Find where the given text appears and provide that cell's center as (X, Y) coordinate. 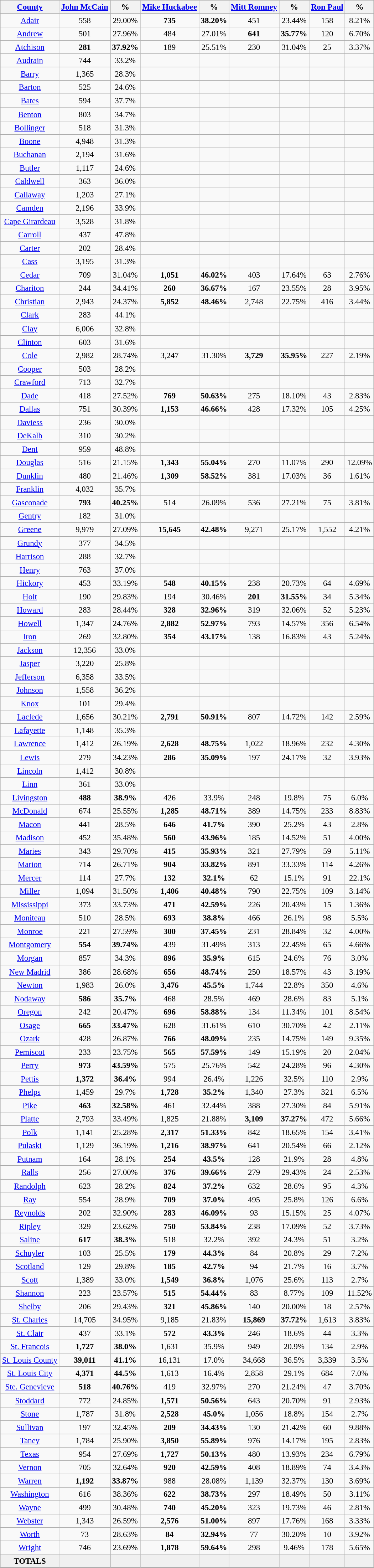
763 (85, 570)
28.08% (214, 1481)
35.93% (214, 851)
2,194 (85, 154)
499 (85, 1507)
1,631 (170, 1347)
Washington (30, 1494)
223 (85, 1293)
33.73% (125, 905)
3,528 (85, 221)
58.88% (214, 1012)
32.8% (125, 329)
178 (327, 1548)
30.70% (294, 1025)
21.15% (125, 463)
386 (85, 972)
6.5% (360, 1092)
Grundy (30, 543)
Jackson (30, 650)
48.71% (214, 811)
48.09% (214, 1039)
38.0% (125, 1347)
2.8% (360, 824)
Hickory (30, 583)
17.64% (294, 275)
34.5% (125, 543)
8.77% (294, 1293)
565 (170, 1052)
60 (327, 1427)
4.26% (360, 865)
20.73% (294, 583)
Wayne (30, 1507)
1,139 (254, 1481)
Howard (30, 610)
236 (85, 422)
356 (327, 623)
42.7% (214, 1267)
128 (254, 1159)
182 (85, 516)
4.25% (360, 409)
1,216 (170, 1146)
744 (85, 61)
St. Clair (30, 1334)
632 (254, 1186)
23.57% (125, 1293)
2.12% (360, 1146)
30.21% (125, 717)
33.5% (125, 677)
120 (327, 34)
3.19% (360, 972)
2.04% (360, 1052)
310 (85, 436)
38.73% (214, 1494)
Boone (30, 141)
39.66% (214, 1173)
55.89% (214, 1440)
3,850 (170, 1440)
36.19% (125, 1146)
Crawford (30, 382)
New Madrid (30, 972)
3.44% (360, 302)
23.62% (125, 1226)
994 (170, 1079)
1,153 (170, 409)
45.20% (214, 1507)
33.1% (125, 1334)
Pike (30, 1106)
510 (85, 918)
18.6% (294, 1334)
3.3% (360, 1334)
Texas (30, 1454)
Lincoln (30, 771)
3,339 (327, 1360)
126 (327, 1200)
824 (170, 1186)
93 (254, 1213)
18 (327, 1307)
Platte (30, 1119)
415 (170, 851)
30.8% (125, 771)
34.3% (125, 958)
20.70% (294, 1401)
47 (327, 1387)
5.11% (360, 851)
9,185 (170, 1320)
St. Francois (30, 1347)
Bollinger (30, 128)
Pemiscot (30, 1052)
705 (85, 1468)
35.3% (125, 731)
516 (85, 463)
45.0% (214, 1414)
25.28% (125, 1133)
9,271 (254, 530)
43.3% (214, 1334)
1,787 (85, 1414)
32.06% (294, 610)
57.59% (214, 1052)
34.23% (125, 757)
Dunklin (30, 476)
23.75% (125, 1052)
603 (85, 342)
Douglas (30, 463)
65 (327, 945)
28.68% (125, 972)
21.88% (214, 1119)
31.49% (214, 945)
Dent (30, 449)
46.09% (214, 1213)
515 (170, 1293)
30.0% (125, 422)
34.43% (214, 1427)
3.81% (360, 503)
766 (170, 1039)
269 (85, 637)
3.95% (360, 288)
38.36% (125, 1494)
472 (327, 1119)
Franklin (30, 489)
27.59% (125, 932)
33.33% (294, 865)
Lafayette (30, 731)
64 (327, 583)
Carter (30, 248)
390 (254, 824)
46 (327, 1507)
Barry (30, 74)
37.92% (125, 47)
38.3% (125, 1240)
County (30, 7)
684 (327, 1374)
44 (327, 1334)
51.00% (214, 1521)
47.8% (125, 235)
6.0% (360, 798)
290 (327, 463)
575 (170, 1066)
3.33% (360, 1521)
23.69% (125, 1548)
28.44% (125, 610)
5.65% (360, 1548)
3.41% (360, 1133)
Ozark (30, 1039)
246 (254, 1334)
38.97% (214, 1146)
319 (254, 610)
37.7% (125, 101)
1,094 (85, 891)
5.34% (360, 597)
26.87% (125, 1039)
329 (85, 1226)
29.70% (125, 851)
10 (327, 1535)
15.15% (294, 1213)
2.81% (360, 1507)
7.2% (360, 1253)
1,309 (170, 476)
495 (254, 1200)
1,192 (85, 1481)
27.1% (125, 195)
33.19% (125, 583)
44.5% (125, 1374)
988 (170, 1481)
Ron Paul (327, 7)
27.30% (294, 1106)
Jefferson (30, 677)
Maries (30, 851)
260 (170, 288)
32.90% (125, 1213)
Livingston (30, 798)
17.03% (294, 476)
Andrew (30, 34)
62 (254, 878)
14.72% (294, 717)
25.5% (125, 1253)
Clay (30, 329)
328 (170, 610)
Scotland (30, 1267)
772 (85, 1401)
3.37% (360, 47)
343 (85, 851)
52.97% (214, 623)
50 (327, 1494)
Reynolds (30, 1213)
41.1% (125, 1360)
29.00% (125, 21)
110 (327, 1079)
525 (85, 87)
29.4% (125, 704)
25.17% (294, 530)
189 (170, 47)
190 (85, 597)
40.48% (214, 891)
46.66% (214, 409)
15.19% (294, 1052)
36.0% (125, 181)
5.66% (360, 1119)
39,011 (85, 1360)
25.76% (214, 1066)
1,051 (170, 275)
503 (85, 369)
12,356 (85, 650)
26.59% (125, 1521)
Madison (30, 838)
35.2% (214, 1092)
27.69% (125, 1454)
43.96% (214, 838)
Christian (30, 302)
643 (254, 1401)
Cedar (30, 275)
2.19% (360, 355)
48.75% (214, 744)
Moniteau (30, 918)
896 (170, 958)
471 (170, 905)
18.96% (294, 744)
484 (170, 34)
1,226 (254, 1079)
244 (85, 288)
2,317 (170, 1133)
803 (85, 114)
5.5% (360, 918)
29.1% (294, 1374)
44.1% (125, 315)
Knox (30, 704)
40.15% (214, 583)
Saline (30, 1240)
26.19% (125, 744)
98 (327, 918)
30.2% (125, 436)
St. Louis City (30, 1374)
Shelby (30, 1307)
34.41% (125, 288)
Ripley (30, 1226)
3.70% (360, 1387)
5.91% (360, 1106)
548 (170, 583)
Stone (30, 1414)
Clinton (30, 342)
1,372 (85, 1079)
29.7% (125, 1092)
32.58% (125, 1106)
Montgomery (30, 945)
234 (327, 1454)
17.09% (294, 1226)
Holt (30, 597)
1,983 (85, 985)
24.17% (294, 757)
Taney (30, 1440)
32.45% (125, 1427)
769 (170, 396)
15,869 (254, 1320)
857 (85, 958)
14,705 (85, 1320)
37.72% (294, 1320)
403 (254, 275)
30.48% (125, 1507)
38.9% (125, 798)
Barton (30, 87)
33.47% (125, 1025)
11.34% (294, 1012)
Lawrence (30, 744)
Daviess (30, 422)
5.23% (360, 610)
3.69% (360, 1481)
572 (170, 1334)
3.93% (360, 757)
2,858 (254, 1374)
15.1% (294, 878)
4.69% (360, 583)
54.44% (214, 1293)
897 (254, 1521)
Stoddard (30, 1401)
8.54% (360, 1012)
558 (85, 21)
24.76% (125, 623)
66 (327, 1146)
300 (170, 932)
27.79% (294, 851)
20.47% (125, 1012)
179 (170, 1253)
1,347 (85, 623)
6.54% (360, 623)
298 (254, 1548)
Phelps (30, 1092)
32.94% (214, 1535)
2,528 (170, 1414)
Harrison (30, 556)
26.1% (294, 918)
27.96% (125, 34)
43.17% (214, 637)
28.4% (125, 248)
1,459 (85, 1092)
34 (327, 597)
38.20% (214, 21)
Cass (30, 262)
19.8% (294, 798)
11.52% (360, 1293)
4,032 (85, 489)
17.0% (214, 1360)
3.5% (360, 1360)
2,943 (85, 302)
50.63% (214, 396)
740 (170, 1507)
350 (327, 985)
920 (170, 1468)
42 (327, 1025)
2,576 (170, 1521)
26.09% (214, 503)
1,552 (327, 530)
250 (254, 972)
18.49% (294, 1494)
Polk (30, 1133)
Ralls (30, 1173)
21.9% (294, 1159)
39.74% (125, 945)
29.8% (125, 1267)
746 (85, 1548)
TOTALS (30, 1561)
693 (170, 918)
18.57% (294, 972)
22.8% (294, 985)
105 (327, 409)
Caldwell (30, 181)
30.20% (294, 1535)
959 (85, 449)
610 (254, 1025)
18.8% (294, 1414)
40.76% (125, 1387)
11.07% (294, 463)
20.8% (294, 1253)
2.57% (360, 1307)
37.27% (294, 1119)
36.2% (125, 690)
441 (85, 824)
354 (170, 637)
646 (170, 824)
Cole (30, 355)
3.2% (360, 1240)
463 (85, 1106)
Howell (30, 623)
3.43% (360, 1468)
Marion (30, 865)
3,109 (254, 1119)
28.74% (125, 355)
53.84% (214, 1226)
1,656 (85, 717)
1,558 (85, 690)
Nodaway (30, 999)
4,948 (85, 141)
37.45% (214, 932)
Callaway (30, 195)
6.70% (360, 34)
21.24% (294, 1387)
1,148 (85, 731)
Monroe (30, 932)
103 (85, 1253)
77 (254, 1535)
Oregon (30, 1012)
27.3% (294, 1092)
209 (170, 1427)
36.8% (214, 1280)
Audrain (30, 61)
63 (327, 275)
542 (254, 1066)
32.44% (214, 1106)
Warren (30, 1481)
1,117 (85, 168)
42.48% (214, 530)
14.57% (294, 623)
31.61% (214, 1025)
Macon (30, 824)
453 (85, 583)
32.97% (214, 1387)
24 (327, 1173)
373 (85, 905)
622 (170, 1494)
55.04% (214, 463)
3,729 (254, 355)
Ste. Genevieve (30, 1387)
30.46% (214, 597)
25.51% (214, 47)
Gentry (30, 516)
17.76% (294, 1521)
439 (170, 945)
21.7% (294, 1267)
976 (254, 1440)
31.50% (125, 891)
3.11% (360, 1494)
1,022 (254, 744)
Dade (30, 396)
891 (254, 865)
Perry (30, 1066)
46.02% (214, 275)
594 (85, 101)
Lewis (30, 757)
Pettis (30, 1079)
Sullivan (30, 1427)
32.5% (294, 1079)
Clark (30, 315)
14.52% (294, 838)
15 (327, 905)
50.56% (214, 1401)
713 (85, 382)
586 (85, 999)
Linn (30, 784)
16,131 (170, 1360)
2,628 (170, 744)
18.65% (294, 1133)
452 (85, 838)
20 (327, 1052)
623 (85, 1186)
96 (327, 1066)
750 (170, 1226)
76 (327, 958)
Butler (30, 168)
617 (85, 1240)
27.7% (125, 878)
Chariton (30, 288)
Cape Girardeau (30, 221)
3.0% (360, 958)
656 (170, 972)
6.6% (360, 1200)
20.00% (294, 1307)
696 (170, 1012)
18.89% (294, 1468)
4.8% (360, 1159)
29 (327, 1253)
Greene (30, 530)
361 (85, 784)
9.46% (294, 1548)
807 (254, 717)
1,728 (170, 1092)
388 (254, 1106)
33.87% (125, 1481)
36.5% (294, 1360)
30.39% (125, 409)
20.54% (294, 1146)
674 (85, 811)
Mitt Romney (254, 7)
248 (254, 798)
227 (327, 355)
949 (254, 1347)
140 (254, 1307)
201 (254, 597)
Buchanan (30, 154)
28.9% (125, 1200)
73 (85, 1535)
29.83% (125, 597)
3,195 (85, 262)
536 (254, 503)
28.3% (125, 74)
1,784 (85, 1440)
48.46% (214, 302)
323 (254, 1507)
389 (254, 811)
3.73% (360, 1226)
Jasper (30, 664)
2,196 (85, 208)
4.21% (360, 530)
25.90% (125, 1440)
32.1% (214, 878)
1.61% (360, 476)
275 (254, 396)
Iron (30, 637)
1,129 (85, 1146)
25.6% (294, 1280)
27.09% (125, 530)
Randolph (30, 1186)
17.32% (294, 409)
Schuyler (30, 1253)
1,744 (254, 985)
4.3% (360, 1186)
Scott (30, 1280)
Mississippi (30, 905)
235 (254, 1039)
Wright (30, 1548)
45.86% (214, 1307)
1,076 (254, 1280)
3,220 (85, 664)
28.63% (125, 1535)
3.92% (360, 1535)
954 (85, 1454)
John McCain (85, 7)
164 (85, 1159)
138 (254, 637)
132 (170, 878)
665 (85, 1025)
5.1% (360, 999)
DeKalb (30, 436)
6,358 (85, 677)
418 (85, 396)
51.33% (214, 1133)
74 (327, 1468)
790 (254, 891)
3.83% (360, 1320)
4.6% (360, 985)
416 (327, 302)
50.13% (214, 1454)
16 (327, 1267)
735 (170, 21)
232 (327, 744)
36 (327, 476)
33.82% (214, 865)
628 (170, 1025)
22.1% (360, 878)
94 (254, 1267)
Carroll (30, 235)
206 (85, 1307)
58.52% (214, 476)
23.55% (294, 288)
Ray (30, 1200)
25.2% (294, 824)
2,793 (85, 1119)
McDonald (30, 811)
Laclede (30, 717)
27.00% (125, 1173)
381 (254, 476)
8.83% (360, 811)
19.73% (294, 1507)
32.80% (125, 637)
363 (85, 181)
168 (327, 1521)
2.11% (360, 1025)
24.37% (125, 302)
9.35% (360, 1039)
2.76% (360, 275)
27.01% (214, 34)
45.5% (214, 985)
392 (254, 1240)
16.4% (214, 1374)
36.4% (125, 1079)
Miller (30, 891)
20.43% (294, 905)
21.83% (214, 1320)
488 (85, 798)
Morgan (30, 958)
Dallas (30, 409)
Cooper (30, 369)
Mike Huckabee (170, 7)
Johnson (30, 690)
31.30% (214, 355)
32.37% (294, 1481)
1,340 (254, 1092)
3,476 (170, 985)
26.4% (214, 1079)
Webster (30, 1521)
842 (254, 1133)
Camden (30, 208)
376 (170, 1173)
59.64% (214, 1548)
616 (85, 1494)
6,006 (85, 329)
35.95% (294, 355)
7.0% (360, 1374)
560 (170, 838)
32.2% (214, 1240)
Benton (30, 114)
48.74% (214, 972)
167 (254, 288)
3.14% (360, 891)
2,748 (254, 302)
95 (327, 1186)
288 (85, 556)
13.93% (294, 1454)
904 (170, 865)
27.52% (125, 396)
34.7% (125, 114)
2.93% (360, 1401)
18.10% (294, 396)
751 (85, 409)
16.83% (294, 637)
35.77% (294, 34)
468 (170, 999)
1,825 (170, 1119)
2,791 (170, 717)
20.9% (294, 1347)
43.5% (214, 1159)
1,365 (85, 74)
St. Charles (30, 1320)
1.36% (360, 905)
714 (85, 865)
1,549 (170, 1280)
32.64% (125, 1468)
21.46% (125, 476)
9.88% (360, 1427)
419 (170, 1387)
34,668 (254, 1360)
973 (85, 1066)
242 (85, 1012)
426 (170, 798)
43.59% (125, 1066)
Bates (30, 101)
408 (254, 1468)
25.55% (125, 811)
Henry (30, 570)
461 (170, 1106)
1,406 (170, 891)
35.09% (214, 757)
36.67% (214, 288)
221 (85, 932)
466 (254, 918)
28.84% (294, 932)
34.95% (125, 1320)
15,645 (170, 530)
297 (254, 1494)
286 (170, 757)
256 (85, 1173)
35.48% (125, 838)
44.3% (214, 1253)
3.7% (360, 1267)
4.07% (360, 1213)
Gasconade (30, 503)
38.8% (214, 918)
St. Louis County (30, 1360)
22.45% (294, 945)
24.3% (294, 1240)
281 (85, 47)
27.21% (294, 503)
195 (327, 1440)
231 (254, 932)
Worth (30, 1535)
377 (85, 543)
33.49% (125, 1119)
26.71% (125, 865)
Putnam (30, 1159)
2.59% (360, 717)
Shannon (30, 1293)
40.25% (125, 503)
1,878 (170, 1548)
4,371 (85, 1374)
615 (254, 958)
9,979 (85, 530)
5,852 (170, 302)
Newton (30, 985)
50.91% (214, 717)
3,247 (170, 355)
158 (327, 21)
1,141 (85, 1133)
26.0% (125, 985)
31.0% (125, 516)
1,389 (85, 1280)
254 (170, 1159)
24.28% (294, 1066)
451 (254, 21)
469 (254, 999)
Adair (30, 21)
23.44% (294, 21)
24.85% (125, 1401)
31.55% (294, 597)
28.1% (125, 1159)
21.42% (294, 1427)
37.2% (214, 1186)
1,056 (254, 1414)
Pulaski (30, 1146)
14.17% (294, 1440)
33.2% (125, 61)
194 (170, 597)
Osage (30, 1025)
313 (254, 945)
32.96% (214, 610)
41.7% (214, 824)
48.8% (125, 449)
Atchison (30, 47)
2,982 (85, 355)
1,285 (170, 811)
5.24% (360, 637)
6.79% (360, 1454)
113 (327, 1280)
2,882 (170, 623)
1,571 (170, 1401)
230 (254, 47)
514 (170, 503)
12.09% (360, 463)
501 (85, 34)
59 (327, 851)
129 (85, 1267)
8.21% (360, 21)
4.66% (360, 945)
1,203 (85, 195)
Mercer (30, 878)
2.53% (360, 1173)
Vernon (30, 1468)
226 (254, 905)
142 (327, 717)
